For the text-containing cell, return its midpoint in (X, Y) coordinate format. 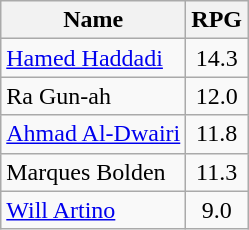
Marques Bolden (94, 172)
Hamed Haddadi (94, 58)
Ra Gun-ah (94, 96)
11.3 (217, 172)
Ahmad Al-Dwairi (94, 134)
12.0 (217, 96)
9.0 (217, 210)
Name (94, 20)
14.3 (217, 58)
Will Artino (94, 210)
RPG (217, 20)
11.8 (217, 134)
